Provide the [x, y] coordinate of the cell's center where the given text is located.  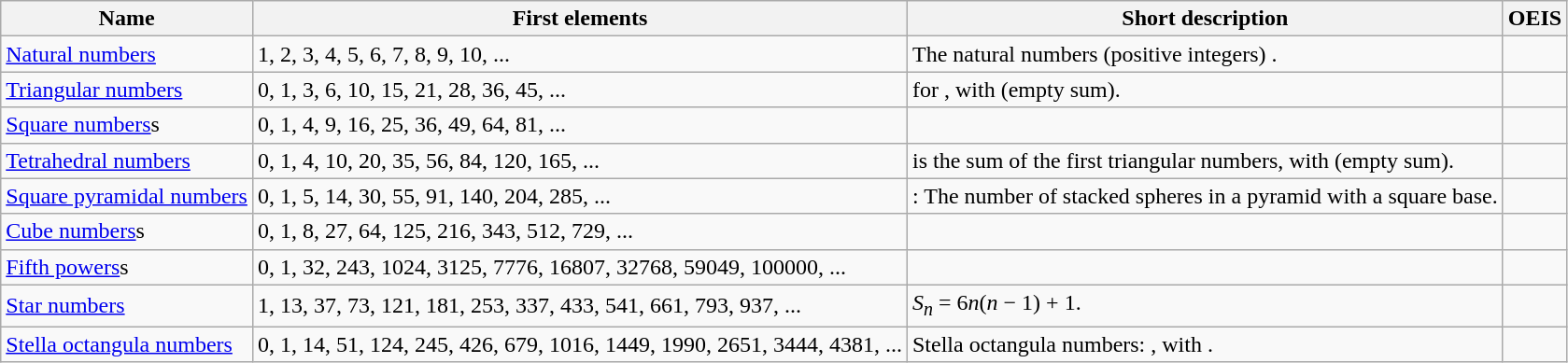
0, 1, 32, 243, 1024, 3125, 7776, 16807, 32768, 59049, 100000, ... [579, 267]
First elements [579, 19]
Square numberss [127, 125]
Short description [1205, 19]
Tetrahedral numbers [127, 161]
1, 13, 37, 73, 121, 181, 253, 337, 433, 541, 661, 793, 937, ... [579, 305]
1, 2, 3, 4, 5, 6, 7, 8, 9, 10, ... [579, 54]
0, 1, 4, 9, 16, 25, 36, 49, 64, 81, ... [579, 125]
The natural numbers (positive integers) . [1205, 54]
Triangular numbers [127, 90]
Cube numberss [127, 231]
Square pyramidal numbers [127, 196]
Fifth powerss [127, 267]
Star numbers [127, 305]
Stella octangula numbers: , with . [1205, 344]
Natural numbers [127, 54]
OEIS [1534, 19]
0, 1, 5, 14, 30, 55, 91, 140, 204, 285, ... [579, 196]
0, 1, 3, 6, 10, 15, 21, 28, 36, 45, ... [579, 90]
0, 1, 8, 27, 64, 125, 216, 343, 512, 729, ... [579, 231]
Stella octangula numbers [127, 344]
Sn = 6n(n − 1) + 1. [1205, 305]
is the sum of the first triangular numbers, with (empty sum). [1205, 161]
Name [127, 19]
: The number of stacked spheres in a pyramid with a square base. [1205, 196]
0, 1, 4, 10, 20, 35, 56, 84, 120, 165, ... [579, 161]
for , with (empty sum). [1205, 90]
0, 1, 14, 51, 124, 245, 426, 679, 1016, 1449, 1990, 2651, 3444, 4381, ... [579, 344]
